Identify which cell holds the provided text, then report its [X, Y] central coordinate. 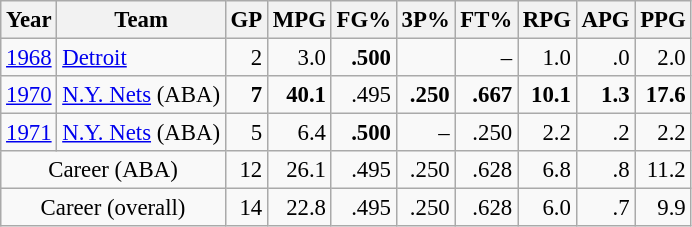
26.1 [300, 170]
9.9 [663, 208]
Career (overall) [114, 208]
Team [141, 20]
1.0 [548, 58]
40.1 [300, 95]
FT% [486, 20]
6.8 [548, 170]
.7 [606, 208]
1970 [29, 95]
12 [246, 170]
17.6 [663, 95]
6.4 [300, 133]
APG [606, 20]
.667 [486, 95]
2 [246, 58]
.8 [606, 170]
5 [246, 133]
Career (ABA) [114, 170]
1.3 [606, 95]
3P% [426, 20]
11.2 [663, 170]
1968 [29, 58]
Detroit [141, 58]
10.1 [548, 95]
MPG [300, 20]
22.8 [300, 208]
RPG [548, 20]
.0 [606, 58]
1971 [29, 133]
2.0 [663, 58]
.2 [606, 133]
PPG [663, 20]
6.0 [548, 208]
GP [246, 20]
Year [29, 20]
FG% [364, 20]
3.0 [300, 58]
14 [246, 208]
7 [246, 95]
